Output the (x, y) coordinate of the center of the cell containing the given text.  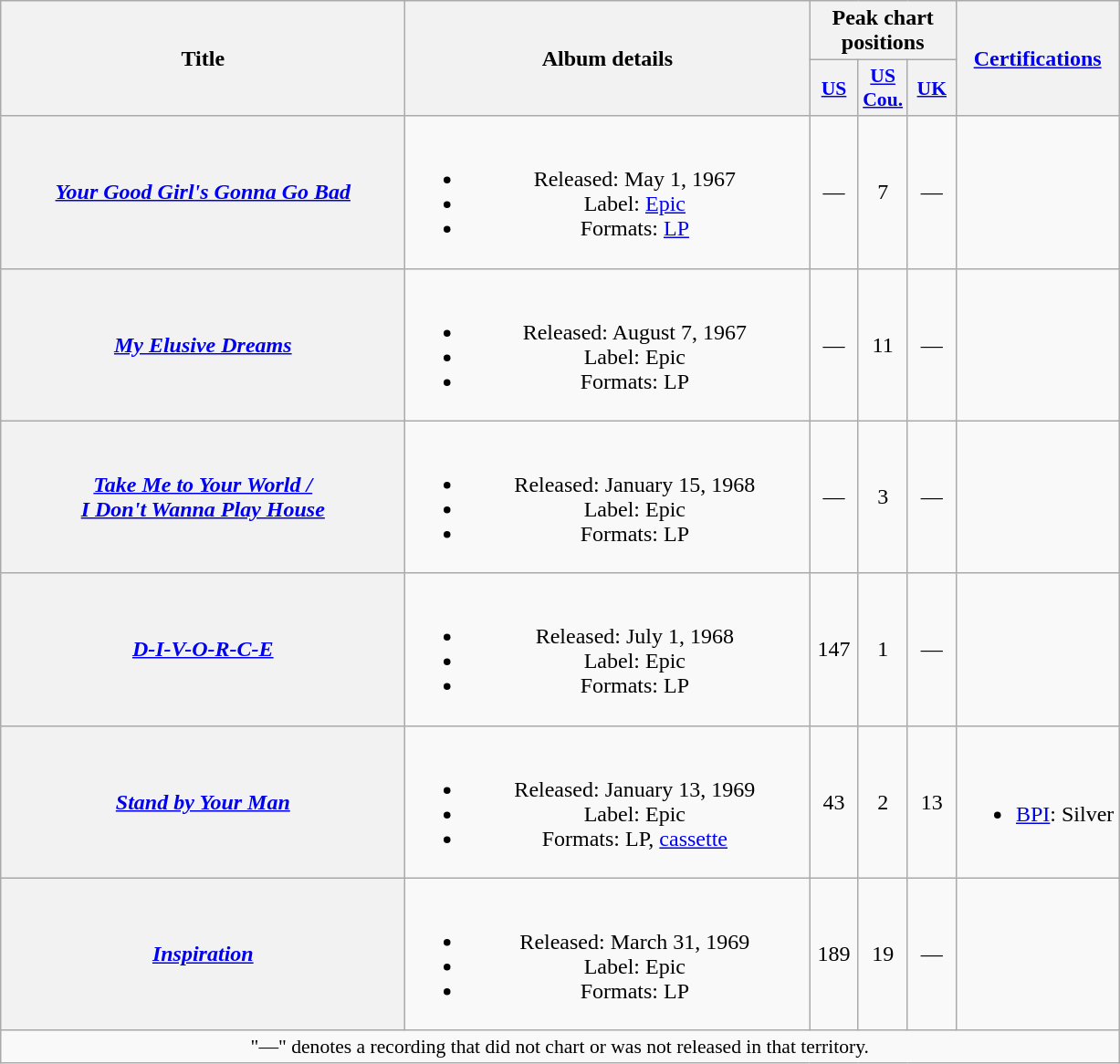
11 (883, 345)
147 (834, 650)
Released: January 13, 1969Label: EpicFormats: LP, cassette (608, 801)
UK (931, 88)
Released: August 7, 1967Label: EpicFormats: LP (608, 345)
"—" denotes a recording that did not chart or was not released in that territory. (560, 1047)
Take Me to Your World /I Don't Wanna Play House (203, 496)
Inspiration (203, 954)
Released: July 1, 1968Label: EpicFormats: LP (608, 650)
D-I-V-O-R-C-E (203, 650)
189 (834, 954)
Stand by Your Man (203, 801)
Peak chartpositions (884, 31)
19 (883, 954)
Title (203, 58)
BPI: Silver (1037, 801)
Your Good Girl's Gonna Go Bad (203, 192)
Released: May 1, 1967Label: EpicFormats: LP (608, 192)
Released: January 15, 1968Label: EpicFormats: LP (608, 496)
13 (931, 801)
2 (883, 801)
Certifications (1037, 58)
7 (883, 192)
US (834, 88)
43 (834, 801)
Released: March 31, 1969Label: EpicFormats: LP (608, 954)
3 (883, 496)
USCou. (883, 88)
1 (883, 650)
My Elusive Dreams (203, 345)
Album details (608, 58)
